Identify which cell holds the provided text, then report its [X, Y] central coordinate. 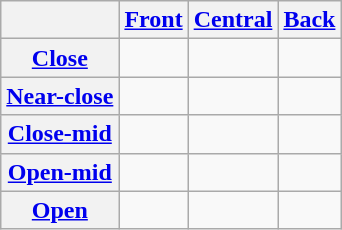
Back [310, 20]
Central [233, 20]
Open [60, 210]
Close-mid [60, 134]
Close [60, 58]
Open-mid [60, 172]
Front [154, 20]
Near-close [60, 96]
